Provide the (x, y) coordinate of the cell's center where the given text is located.  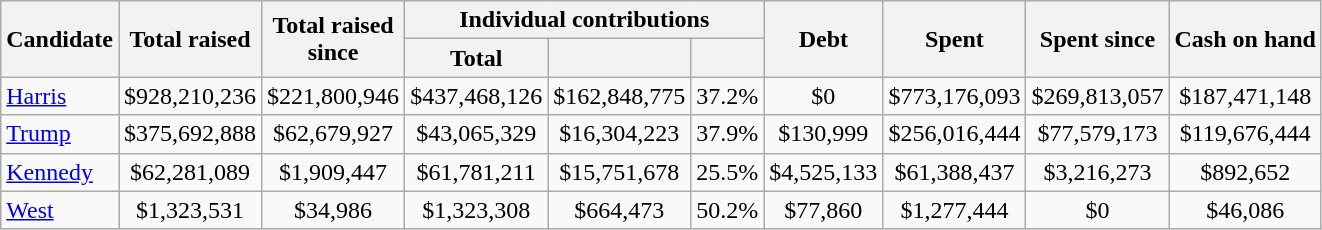
$221,800,946 (334, 96)
$62,281,089 (190, 172)
$119,676,444 (1245, 134)
$256,016,444 (954, 134)
$664,473 (620, 210)
Individual contributions (584, 20)
$3,216,273 (1098, 172)
Spent since (1098, 39)
$15,751,678 (620, 172)
$773,176,093 (954, 96)
$34,986 (334, 210)
$61,388,437 (954, 172)
West (60, 210)
Trump (60, 134)
$43,065,329 (476, 134)
$375,692,888 (190, 134)
25.5% (728, 172)
$1,323,308 (476, 210)
$61,781,211 (476, 172)
Debt (824, 39)
50.2% (728, 210)
$4,525,133 (824, 172)
$62,679,927 (334, 134)
$162,848,775 (620, 96)
Kennedy (60, 172)
Harris (60, 96)
Total (476, 58)
$1,909,447 (334, 172)
$892,652 (1245, 172)
Spent (954, 39)
$1,323,531 (190, 210)
Total raised (190, 39)
$130,999 (824, 134)
$269,813,057 (1098, 96)
$1,277,444 (954, 210)
$77,860 (824, 210)
37.9% (728, 134)
Cash on hand (1245, 39)
$437,468,126 (476, 96)
$187,471,148 (1245, 96)
37.2% (728, 96)
$928,210,236 (190, 96)
Candidate (60, 39)
$77,579,173 (1098, 134)
$16,304,223 (620, 134)
$46,086 (1245, 210)
Total raisedsince (334, 39)
